Identify which cell holds the provided text, then report its (x, y) central coordinate. 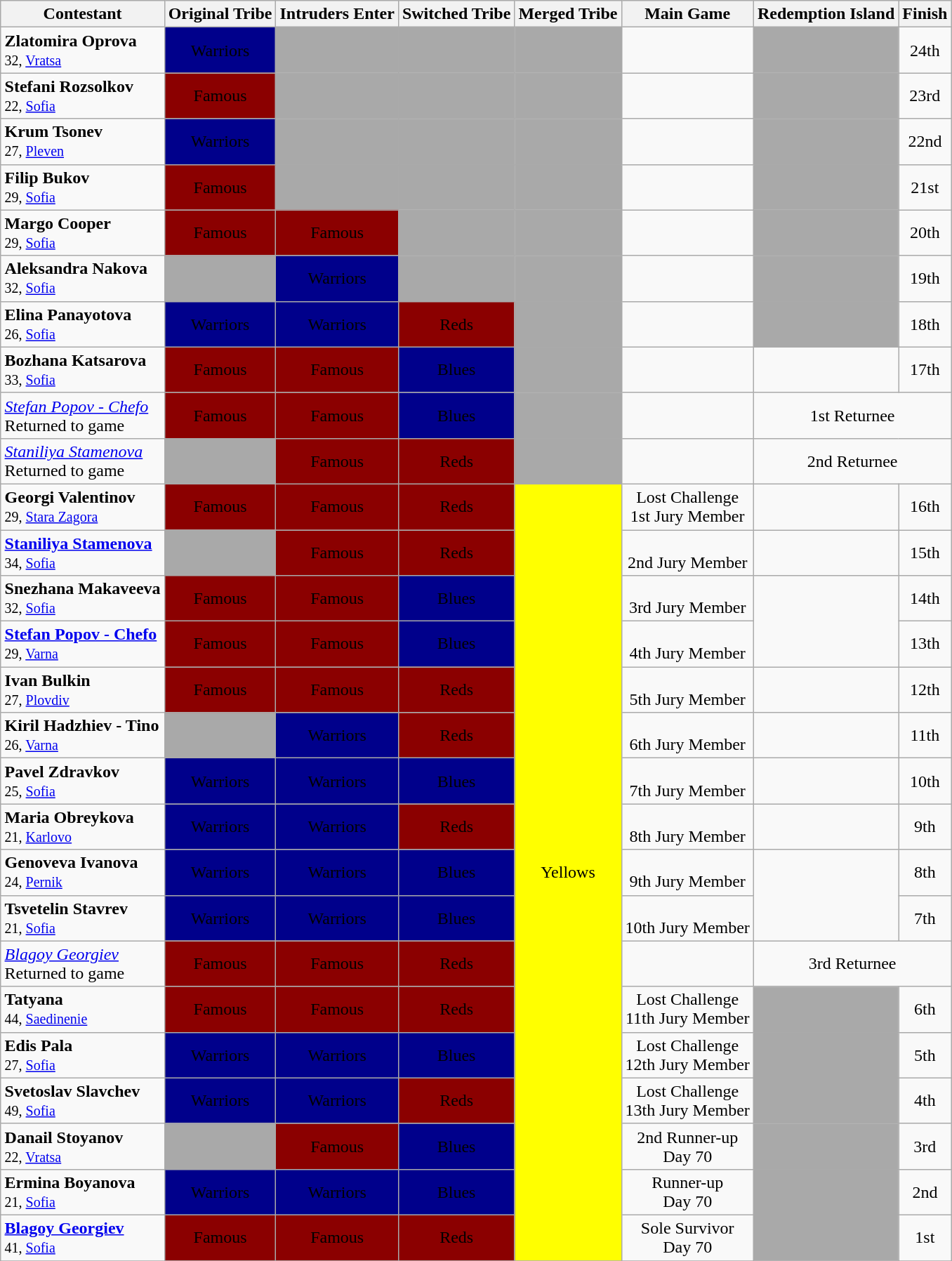
Switched Tribe (456, 14)
Kiril Hadzhiev - Tino26, Varna (83, 736)
6th Jury Member (687, 736)
Staniliya Stamenova34, Sofia (83, 552)
4th Jury Member (687, 645)
Stefan Popov - ChefoReturned to game (83, 416)
2nd (925, 1192)
Danail Stoyanov22, Vratsa (83, 1146)
Finish (925, 14)
Maria Obreykova21, Karlovo (83, 827)
21st (925, 187)
Stefani Rоzsolkov22, Sofia (83, 95)
Staniliya StamenovaReturned to game (83, 461)
Filip Bukov29, Sofia (83, 187)
Redemption Island (826, 14)
Elina Panayotova26, Sofia (83, 324)
Aleksandra Nakova32, Sofia (83, 278)
Contestant (83, 14)
Ermina Boyanova21, Sofia (83, 1192)
12th (925, 689)
9th (925, 827)
6th (925, 1010)
15th (925, 552)
Merged Tribe (568, 14)
2nd Runner-upDay 70 (687, 1146)
Sole SurvivorDay 70 (687, 1237)
17th (925, 369)
8th (925, 872)
8th Jury Member (687, 827)
Tsvetelin Stavrev21, Sofia (83, 918)
2nd Jury Member (687, 552)
Lost Challenge13th Jury Member (687, 1101)
19th (925, 278)
4th (925, 1101)
2nd Returnee (852, 461)
Original Tribe (220, 14)
13th (925, 645)
20th (925, 233)
Blagoy Georgiev41, Sofia (83, 1237)
Krum Tsonev27, Pleven (83, 142)
1st Returnee (852, 416)
9th Jury Member (687, 872)
Genoveva Ivanova24, Pernik (83, 872)
Lost Challenge12th Jury Member (687, 1055)
3rd (925, 1146)
7th Jury Member (687, 781)
5th (925, 1055)
1st (925, 1237)
Lost Challenge11th Jury Member (687, 1010)
10th Jury Member (687, 918)
Ivan Bulkin27, Plovdiv (83, 689)
Lost Challenge1st Jury Member (687, 507)
Main Game (687, 14)
Zlatomira Oprova32, Vratsa (83, 51)
Bozhana Katsarova33, Sofia (83, 369)
Svetoslav Slavchev49, Sofia (83, 1101)
Margo Cooper29, Sofia (83, 233)
14th (925, 598)
Georgi Valentinov29, Stara Zagora (83, 507)
Blagoy GeorgievReturned to game (83, 963)
Snezhana Makaveeva32, Sofia (83, 598)
7th (925, 918)
16th (925, 507)
23rd (925, 95)
10th (925, 781)
22nd (925, 142)
18th (925, 324)
Edis Pala27, Sofia (83, 1055)
11th (925, 736)
24th (925, 51)
3rd Jury Member (687, 598)
Stefan Popov - Chefo29, Varna (83, 645)
Yellows (568, 872)
Tatyana44, Saedinenie (83, 1010)
Intruders Enter (337, 14)
Pavel Zdravkov25, Sofia (83, 781)
5th Jury Member (687, 689)
3rd Returnee (852, 963)
Runner-upDay 70 (687, 1192)
